From the cell containing the given text, extract its center point as (x, y) coordinate. 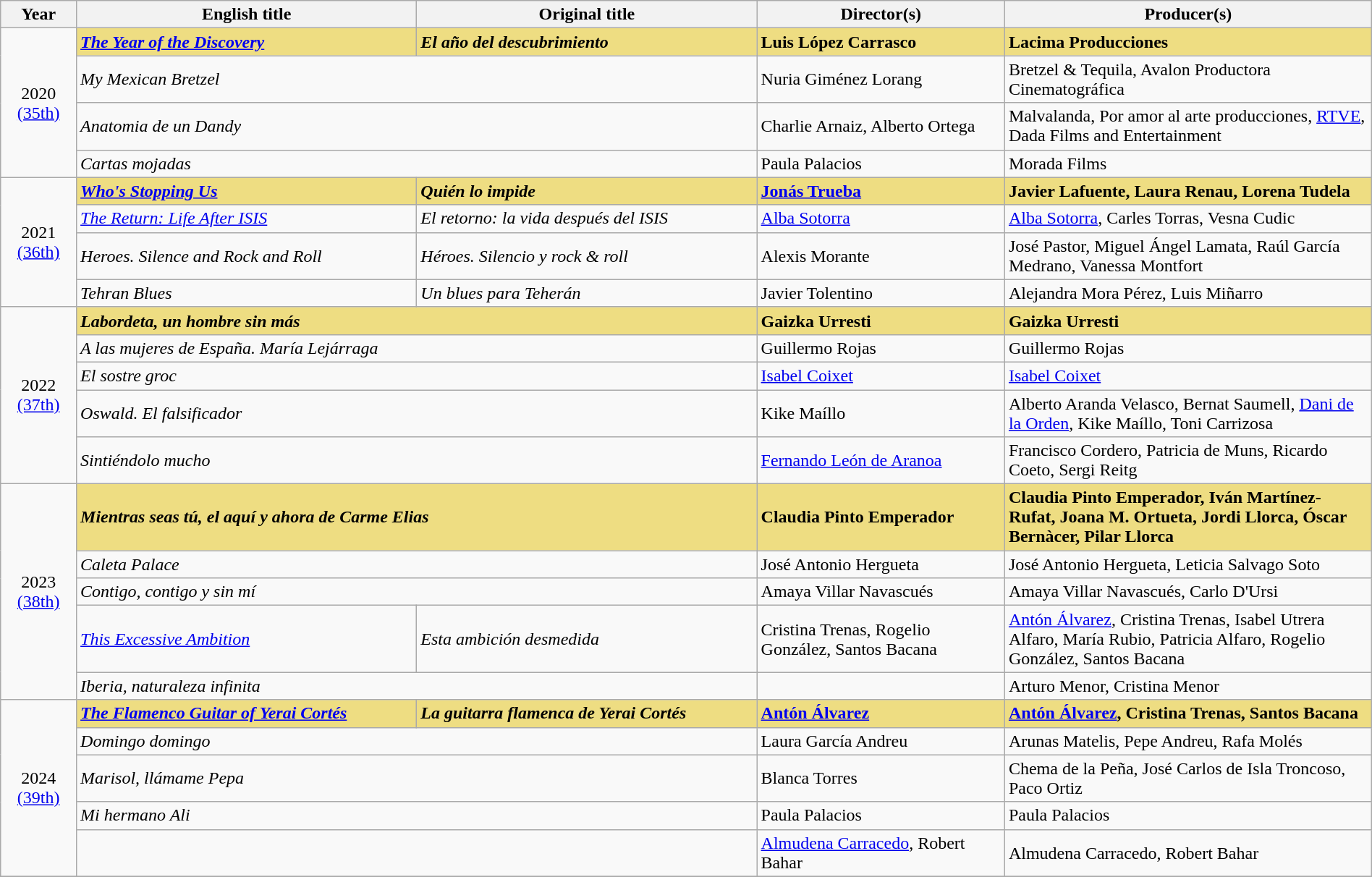
2020(35th) (39, 103)
Un blues para Teherán (587, 293)
Who's Stopping Us (247, 191)
El año del descubrimiento (587, 42)
Cartas mojadas (417, 164)
José Antonio Hergueta, Leticia Salvago Soto (1188, 564)
Laura García Andreu (881, 741)
Caleta Palace (417, 564)
Alexis Morante (881, 256)
The Flamenco Guitar of Yerai Cortés (247, 713)
Antón Álvarez, Cristina Trenas, Isabel Utrera Alfaro, María Rubio, Patricia Alfaro, Rogelio González, Santos Bacana (1188, 639)
Marisol, llámame Pepa (417, 779)
Domingo domingo (417, 741)
Iberia, naturaleza infinita (417, 686)
El retorno: la vida después del ISIS (587, 219)
A las mujeres de España. María Lejárraga (417, 348)
Morada Films (1188, 164)
Lacima Producciones (1188, 42)
Jonás Trueba (881, 191)
Antón Álvarez, Cristina Trenas, Santos Bacana (1188, 713)
The Return: Life After ISIS (247, 219)
English title (247, 14)
Charlie Arnaiz, Alberto Ortega (881, 126)
Mientras seas tú, el aquí y ahora de Carme Elias (417, 517)
2024(39th) (39, 788)
El sostre groc (417, 376)
Alejandra Mora Pérez, Luis Miñarro (1188, 293)
Francisco Cordero, Patricia de Muns, Ricardo Coeto, Sergi Reitg (1188, 460)
Heroes. Silence and Rock and Roll (247, 256)
Bretzel & Tequila, Avalon Productora Cinematográfica (1188, 80)
Esta ambición desmedida (587, 639)
Labordeta, un hombre sin más (417, 321)
2023(38th) (39, 592)
2021(36th) (39, 242)
Fernando León de Aranoa (881, 460)
Mi hermano Ali (417, 815)
Tehran Blues (247, 293)
Claudia Pinto Emperador (881, 517)
Quién lo impide (587, 191)
Alberto Aranda Velasco, Bernat Saumell, Dani de la Orden, Kike Maíllo, Toni Carrizosa (1188, 412)
Contigo, contigo y sin mí (417, 592)
This Excessive Ambition (247, 639)
Blanca Torres (881, 779)
Cristina Trenas, Rogelio González, Santos Bacana (881, 639)
Director(s) (881, 14)
Héroes. Silencio y rock & roll (587, 256)
Amaya Villar Navascués (881, 592)
Antón Álvarez (881, 713)
My Mexican Bretzel (417, 80)
Oswald. El falsificador (417, 412)
Arunas Matelis, Pepe Andreu, Rafa Molés (1188, 741)
Chema de la Peña, José Carlos de Isla Troncoso, Paco Ortiz (1188, 779)
The Year of the Discovery (247, 42)
Amaya Villar Navascués, Carlo D'Ursi (1188, 592)
Luis López Carrasco (881, 42)
Malvalanda, Por amor al arte producciones, RTVE, Dada Films and Entertainment (1188, 126)
Alba Sotorra, Carles Torras, Vesna Cudic (1188, 219)
Original title (587, 14)
Nuria Giménez Lorang (881, 80)
Javier Lafuente, Laura Renau, Lorena Tudela (1188, 191)
2022(37th) (39, 395)
Anatomia de un Dandy (417, 126)
Year (39, 14)
José Antonio Hergueta (881, 564)
Claudia Pinto Emperador, Iván Martínez-Rufat, Joana M. Ortueta, Jordi Llorca, Óscar Bernàcer, Pilar Llorca (1188, 517)
Producer(s) (1188, 14)
José Pastor, Miguel Ángel Lamata, Raúl García Medrano, Vanessa Montfort (1188, 256)
La guitarra flamenca de Yerai Cortés (587, 713)
Sintiéndolo mucho (417, 460)
Kike Maíllo (881, 412)
Alba Sotorra (881, 219)
Javier Tolentino (881, 293)
Arturo Menor, Cristina Menor (1188, 686)
